For the text-containing cell, return its midpoint in (X, Y) coordinate format. 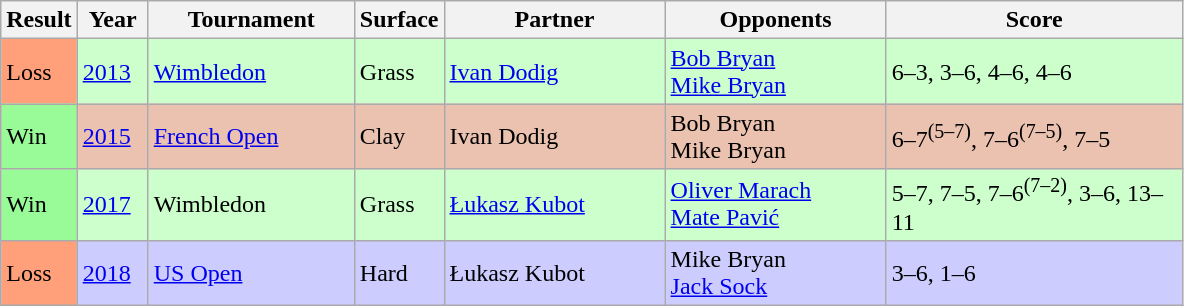
Year (112, 20)
Score (1034, 20)
Tournament (251, 20)
3–6, 1–6 (1034, 272)
Hard (399, 272)
Partner (554, 20)
6–3, 3–6, 4–6, 4–6 (1034, 72)
Surface (399, 20)
2013 (112, 72)
Mike Bryan Jack Sock (776, 272)
Result (39, 20)
Oliver Marach Mate Pavić (776, 205)
6–7(5–7), 7–6(7–5), 7–5 (1034, 136)
French Open (251, 136)
2018 (112, 272)
Opponents (776, 20)
5–7, 7–5, 7–6(7–2), 3–6, 13–11 (1034, 205)
US Open (251, 272)
2017 (112, 205)
2015 (112, 136)
Clay (399, 136)
